Determine the (X, Y) coordinate at the center of the cell enclosing the given text.  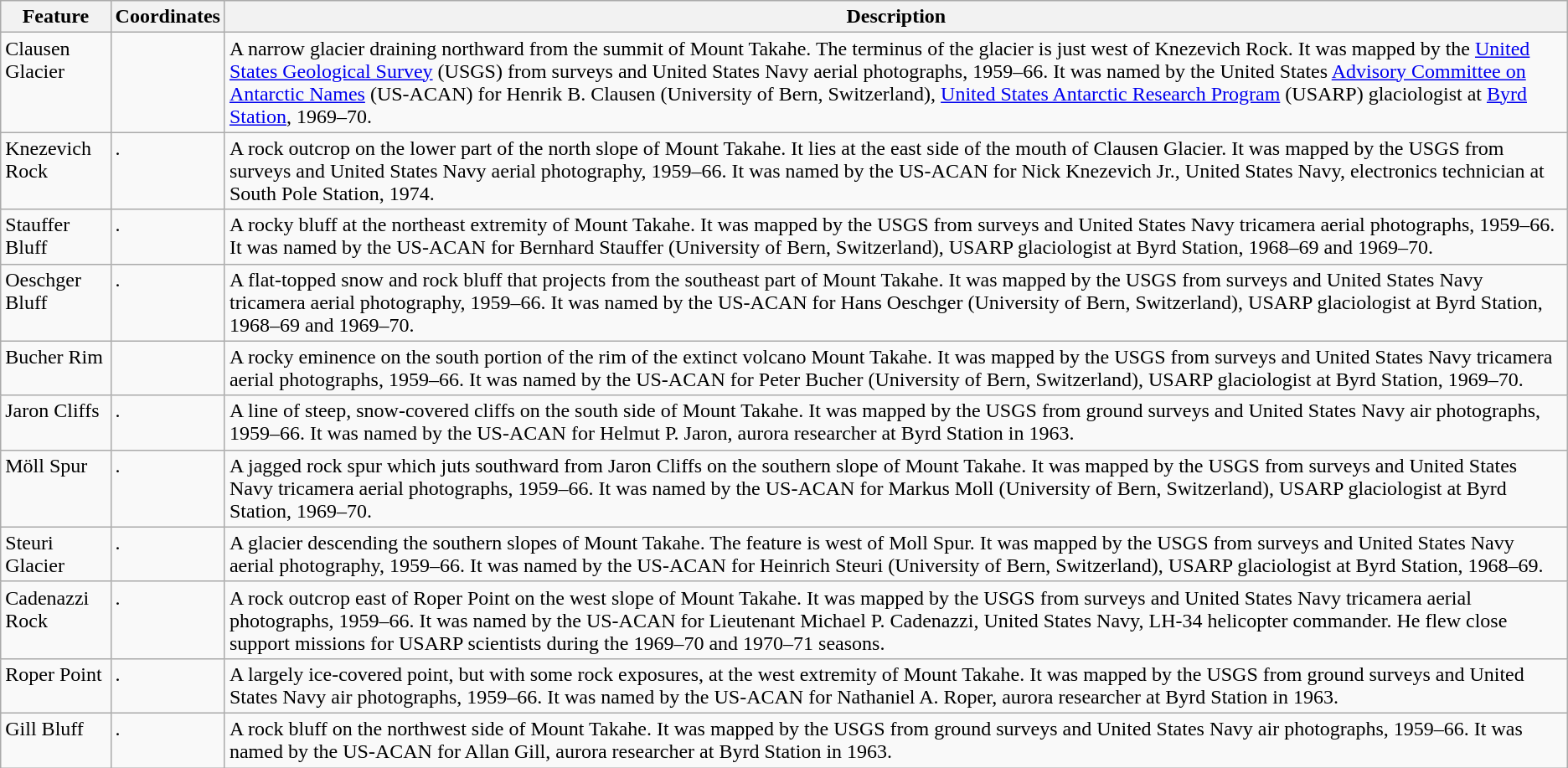
Möll Spur (55, 488)
Coordinates (168, 17)
Gill Bluff (55, 740)
Steuri Glacier (55, 554)
Cadenazzi Rock (55, 620)
Roper Point (55, 685)
Bucher Rim (55, 369)
Jaron Cliffs (55, 422)
Oeschger Bluff (55, 302)
Clausen Glacier (55, 82)
Stauffer Bluff (55, 236)
Description (896, 17)
Knezevich Rock (55, 171)
Feature (55, 17)
